Locate the cell with the specified text and output its [x, y] center coordinate. 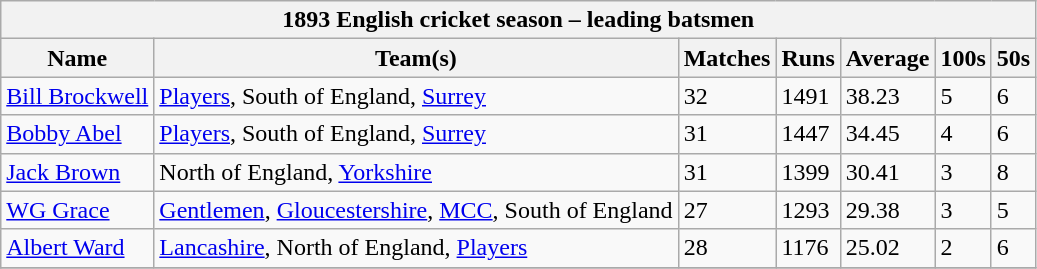
1893 English cricket season – leading batsmen [518, 20]
Average [888, 58]
1176 [808, 248]
50s [1013, 58]
North of England, Yorkshire [416, 172]
34.45 [888, 134]
100s [963, 58]
Bill Brockwell [78, 96]
8 [1013, 172]
2 [963, 248]
WG Grace [78, 210]
Albert Ward [78, 248]
27 [727, 210]
29.38 [888, 210]
1491 [808, 96]
Bobby Abel [78, 134]
Runs [808, 58]
Matches [727, 58]
Name [78, 58]
30.41 [888, 172]
28 [727, 248]
1399 [808, 172]
4 [963, 134]
Team(s) [416, 58]
1293 [808, 210]
32 [727, 96]
1447 [808, 134]
38.23 [888, 96]
25.02 [888, 248]
Jack Brown [78, 172]
Lancashire, North of England, Players [416, 248]
Gentlemen, Gloucestershire, MCC, South of England [416, 210]
